Output the (X, Y) coordinate of the center of the cell containing the given text.  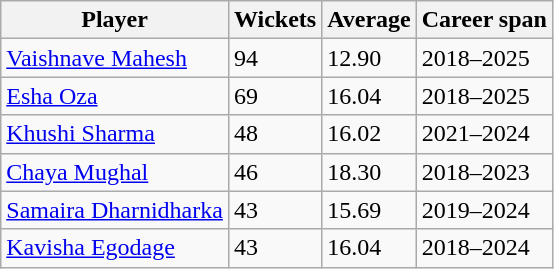
48 (274, 134)
16.02 (370, 134)
2018–2024 (484, 248)
Vaishnave Mahesh (115, 58)
Player (115, 20)
Chaya Mughal (115, 172)
12.90 (370, 58)
2019–2024 (484, 210)
69 (274, 96)
46 (274, 172)
2018–2023 (484, 172)
Career span (484, 20)
Average (370, 20)
2021–2024 (484, 134)
94 (274, 58)
15.69 (370, 210)
Kavisha Egodage (115, 248)
Samaira Dharnidharka (115, 210)
Wickets (274, 20)
Khushi Sharma (115, 134)
18.30 (370, 172)
Esha Oza (115, 96)
